Detect which cell encompasses the target text, then output its [X, Y] center coordinate. 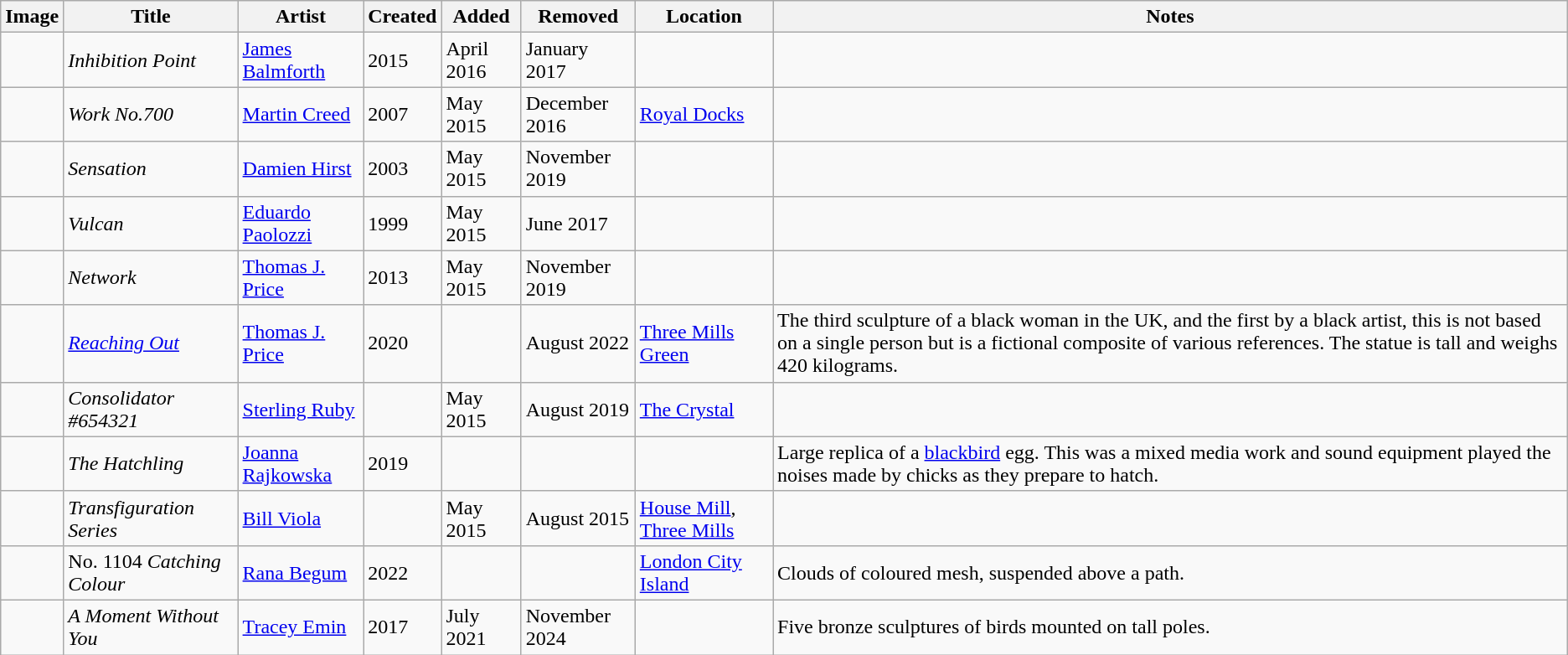
Vulcan [151, 223]
August 2015 [578, 518]
Image [32, 17]
Bill Viola [301, 518]
Inhibition Point [151, 60]
2015 [402, 60]
Five bronze sculptures of birds mounted on tall poles. [1171, 627]
The Hatchling [151, 464]
Eduardo Paolozzi [301, 223]
London City Island [704, 573]
2013 [402, 278]
2020 [402, 343]
2003 [402, 169]
2007 [402, 114]
Joanna Rajkowska [301, 464]
1999 [402, 223]
August 2022 [578, 343]
Damien Hirst [301, 169]
Tracey Emin [301, 627]
December 2016 [578, 114]
The Crystal [704, 409]
2022 [402, 573]
Location [704, 17]
Added [481, 17]
James Balmforth [301, 60]
2019 [402, 464]
Reaching Out [151, 343]
Three Mills Green [704, 343]
Notes [1171, 17]
Rana Begum [301, 573]
Clouds of coloured mesh, suspended above a path. [1171, 573]
Created [402, 17]
A Moment Without You [151, 627]
Title [151, 17]
Large replica of a blackbird egg. This was a mixed media work and sound equipment played the noises made by chicks as they prepare to hatch. [1171, 464]
November 2024 [578, 627]
Sensation [151, 169]
Removed [578, 17]
Sterling Ruby [301, 409]
June 2017 [578, 223]
July 2021 [481, 627]
April 2016 [481, 60]
January 2017 [578, 60]
Transfiguration Series [151, 518]
No. 1104 Catching Colour [151, 573]
Consolidator #654321 [151, 409]
Royal Docks [704, 114]
Network [151, 278]
August 2019 [578, 409]
Work No.700 [151, 114]
Martin Creed [301, 114]
2017 [402, 627]
House Mill, Three Mills [704, 518]
Artist [301, 17]
